Locate the cell with the specified text and output its (X, Y) center coordinate. 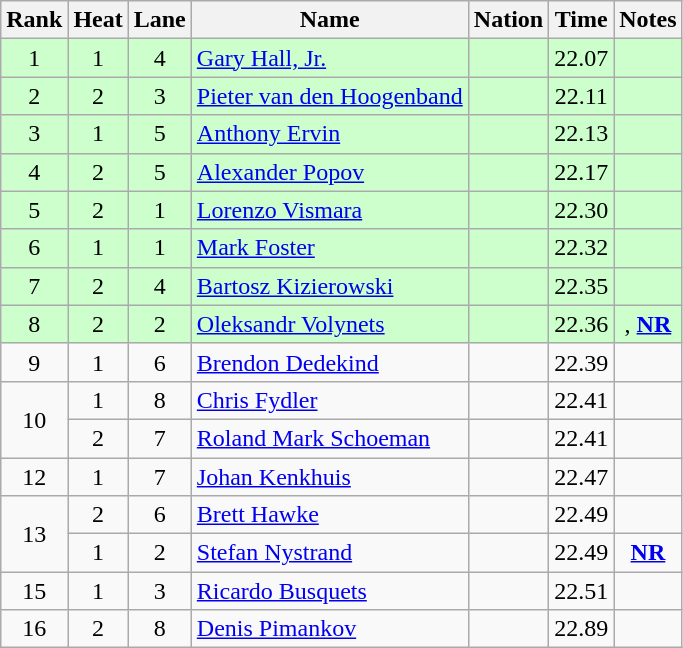
Heat (98, 20)
Chris Fydler (330, 400)
Rank (34, 20)
22.47 (582, 477)
Stefan Nystrand (330, 553)
Mark Foster (330, 248)
Anthony Ervin (330, 134)
Roland Mark Schoeman (330, 438)
22.35 (582, 286)
Denis Pimankov (330, 629)
22.30 (582, 210)
12 (34, 477)
16 (34, 629)
22.13 (582, 134)
Gary Hall, Jr. (330, 58)
Nation (508, 20)
15 (34, 591)
22.32 (582, 248)
22.11 (582, 96)
10 (34, 419)
22.07 (582, 58)
Lane (160, 20)
9 (34, 362)
22.36 (582, 324)
22.89 (582, 629)
Bartosz Kizierowski (330, 286)
Brendon Dedekind (330, 362)
Notes (648, 20)
NR (648, 553)
Ricardo Busquets (330, 591)
22.17 (582, 172)
, NR (648, 324)
Johan Kenkhuis (330, 477)
Alexander Popov (330, 172)
Oleksandr Volynets (330, 324)
Lorenzo Vismara (330, 210)
22.51 (582, 591)
Brett Hawke (330, 515)
13 (34, 534)
Pieter van den Hoogenband (330, 96)
Name (330, 20)
Time (582, 20)
22.39 (582, 362)
